Find where the given text appears and provide that cell's center as (X, Y) coordinate. 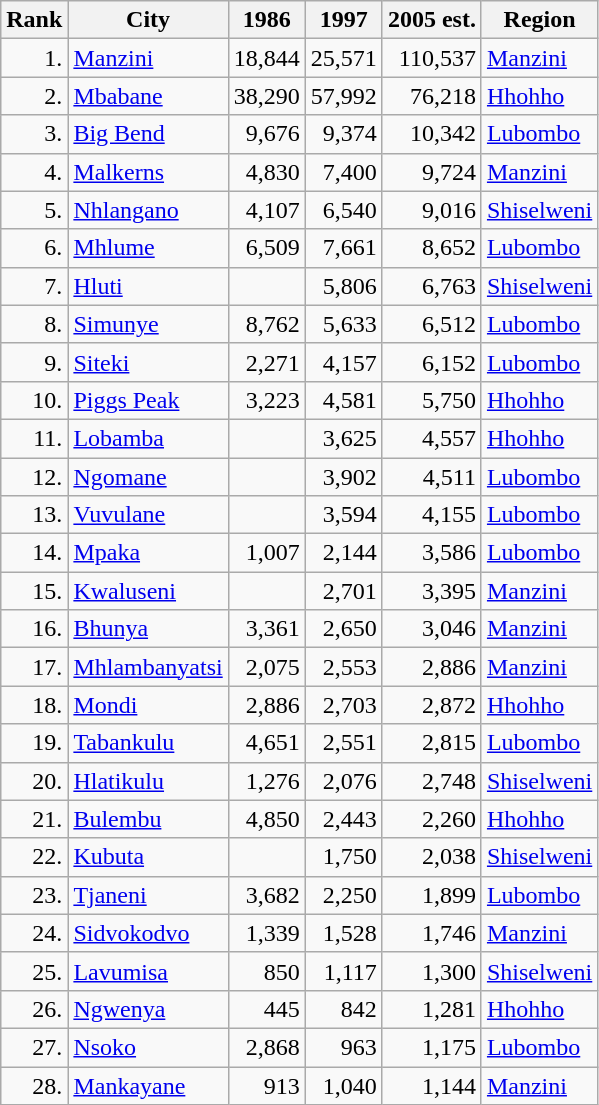
8. (34, 324)
14. (34, 553)
19. (34, 743)
2,748 (432, 781)
2,144 (344, 553)
Vuvulane (148, 515)
18,844 (266, 58)
15. (34, 591)
Bhunya (148, 629)
Hluti (148, 286)
Big Bend (148, 134)
6,509 (266, 248)
26. (34, 1009)
4,830 (266, 172)
Mpaka (148, 553)
9,676 (266, 134)
13. (34, 515)
1,339 (266, 933)
2,815 (432, 743)
17. (34, 667)
23. (34, 895)
8,762 (266, 324)
2,038 (432, 857)
1,144 (432, 1085)
2,260 (432, 819)
Malkerns (148, 172)
22. (34, 857)
9. (34, 362)
10. (34, 400)
25,571 (344, 58)
18. (34, 705)
Simunye (148, 324)
1,746 (432, 933)
2,551 (344, 743)
9,374 (344, 134)
1. (34, 58)
2,872 (432, 705)
7. (34, 286)
6,152 (432, 362)
Piggs Peak (148, 400)
2,075 (266, 667)
Tabankulu (148, 743)
1,117 (344, 971)
Mankayane (148, 1085)
City (148, 20)
3. (34, 134)
2. (34, 96)
20. (34, 781)
5. (34, 210)
57,992 (344, 96)
3,223 (266, 400)
1,040 (344, 1085)
Mhlume (148, 248)
9,724 (432, 172)
4,581 (344, 400)
1,528 (344, 933)
Nhlangano (148, 210)
3,395 (432, 591)
27. (34, 1047)
3,361 (266, 629)
Kubuta (148, 857)
Lavumisa (148, 971)
Kwaluseni (148, 591)
963 (344, 1047)
1,175 (432, 1047)
6,763 (432, 286)
12. (34, 477)
10,342 (432, 134)
6,512 (432, 324)
445 (266, 1009)
25. (34, 971)
Hlatikulu (148, 781)
3,625 (344, 438)
2,703 (344, 705)
1,300 (432, 971)
2,868 (266, 1047)
21. (34, 819)
Mondi (148, 705)
7,400 (344, 172)
842 (344, 1009)
16. (34, 629)
2,076 (344, 781)
Mhlambanyatsi (148, 667)
Region (539, 20)
3,594 (344, 515)
Ngomane (148, 477)
24. (34, 933)
6,540 (344, 210)
Siteki (148, 362)
1,750 (344, 857)
1,281 (432, 1009)
4,155 (432, 515)
Mbabane (148, 96)
28. (34, 1085)
4,157 (344, 362)
2,553 (344, 667)
2005 est. (432, 20)
Ngwenya (148, 1009)
38,290 (266, 96)
5,750 (432, 400)
76,218 (432, 96)
2,271 (266, 362)
Tjaneni (148, 895)
6. (34, 248)
913 (266, 1085)
11. (34, 438)
Nsoko (148, 1047)
4,557 (432, 438)
850 (266, 971)
3,586 (432, 553)
1986 (266, 20)
7,661 (344, 248)
1,899 (432, 895)
5,806 (344, 286)
1997 (344, 20)
4,511 (432, 477)
3,046 (432, 629)
4,850 (266, 819)
Rank (34, 20)
Sidvokodvo (148, 933)
9,016 (432, 210)
3,682 (266, 895)
2,650 (344, 629)
2,250 (344, 895)
3,902 (344, 477)
8,652 (432, 248)
4,107 (266, 210)
1,276 (266, 781)
2,701 (344, 591)
5,633 (344, 324)
2,443 (344, 819)
Lobamba (148, 438)
110,537 (432, 58)
4,651 (266, 743)
Bulembu (148, 819)
4. (34, 172)
1,007 (266, 553)
